Search for the cell housing the specified text and yield its [X, Y] center coordinate. 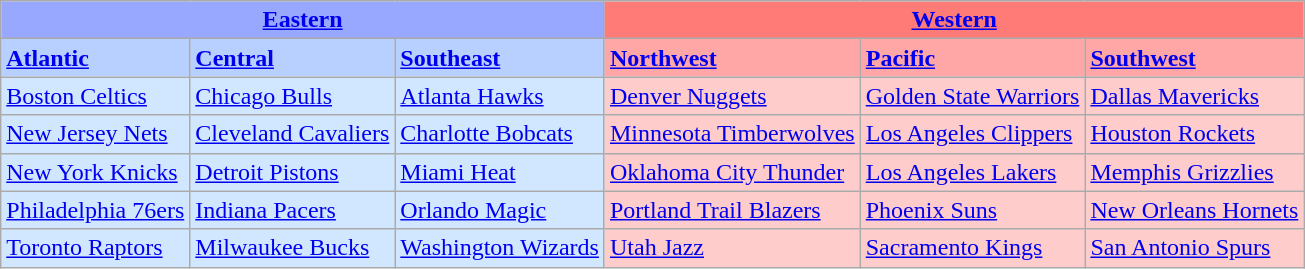
Houston Rockets [1194, 134]
Chicago Bulls [292, 96]
Pacific [972, 58]
Los Angeles Clippers [972, 134]
New York Knicks [96, 172]
Phoenix Suns [972, 210]
Cleveland Cavaliers [292, 134]
Charlotte Bobcats [500, 134]
Minnesota Timberwolves [732, 134]
Detroit Pistons [292, 172]
Indiana Pacers [292, 210]
Northwest [732, 58]
Southwest [1194, 58]
Denver Nuggets [732, 96]
Los Angeles Lakers [972, 172]
Miami Heat [500, 172]
Boston Celtics [96, 96]
Central [292, 58]
Milwaukee Bucks [292, 248]
Sacramento Kings [972, 248]
Washington Wizards [500, 248]
Dallas Mavericks [1194, 96]
Atlantic [96, 58]
New Orleans Hornets [1194, 210]
New Jersey Nets [96, 134]
Toronto Raptors [96, 248]
Philadelphia 76ers [96, 210]
Atlanta Hawks [500, 96]
Memphis Grizzlies [1194, 172]
Oklahoma City Thunder [732, 172]
Eastern [303, 20]
Orlando Magic [500, 210]
San Antonio Spurs [1194, 248]
Utah Jazz [732, 248]
Golden State Warriors [972, 96]
Portland Trail Blazers [732, 210]
Western [954, 20]
Southeast [500, 58]
